Provide the [x, y] coordinate of the cell's center where the given text is located.  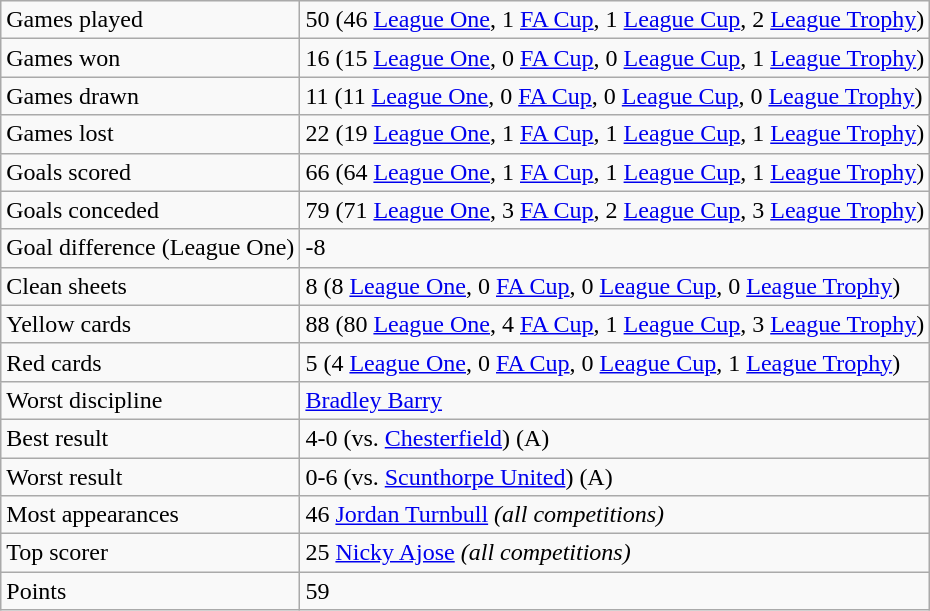
Games played [150, 20]
88 (80 League One, 4 FA Cup, 1 League Cup, 3 League Trophy) [615, 324]
Worst result [150, 477]
79 (71 League One, 3 FA Cup, 2 League Cup, 3 League Trophy) [615, 210]
Clean sheets [150, 286]
Games won [150, 58]
5 (4 League One, 0 FA Cup, 0 League Cup, 1 League Trophy) [615, 362]
Worst discipline [150, 400]
-8 [615, 248]
8 (8 League One, 0 FA Cup, 0 League Cup, 0 League Trophy) [615, 286]
4-0 (vs. Chesterfield) (A) [615, 438]
Goals scored [150, 172]
0-6 (vs. Scunthorpe United) (A) [615, 477]
Games lost [150, 134]
25 Nicky Ajose (all competitions) [615, 553]
50 (46 League One, 1 FA Cup, 1 League Cup, 2 League Trophy) [615, 20]
16 (15 League One, 0 FA Cup, 0 League Cup, 1 League Trophy) [615, 58]
Goal difference (League One) [150, 248]
59 [615, 591]
11 (11 League One, 0 FA Cup, 0 League Cup, 0 League Trophy) [615, 96]
Points [150, 591]
Goals conceded [150, 210]
46 Jordan Turnbull (all competitions) [615, 515]
Bradley Barry [615, 400]
Yellow cards [150, 324]
Best result [150, 438]
Most appearances [150, 515]
Top scorer [150, 553]
66 (64 League One, 1 FA Cup, 1 League Cup, 1 League Trophy) [615, 172]
Games drawn [150, 96]
22 (19 League One, 1 FA Cup, 1 League Cup, 1 League Trophy) [615, 134]
Red cards [150, 362]
